Determine the [x, y] coordinate at the center of the cell enclosing the given text.  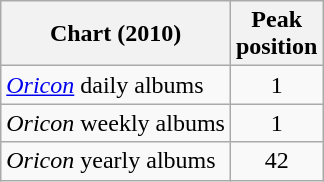
Oricon yearly albums [116, 161]
Chart (2010) [116, 34]
Oricon daily albums [116, 85]
Oricon weekly albums [116, 123]
Peakposition [276, 34]
42 [276, 161]
